Extract the [X, Y] coordinate from the center of the cell holding the provided text.  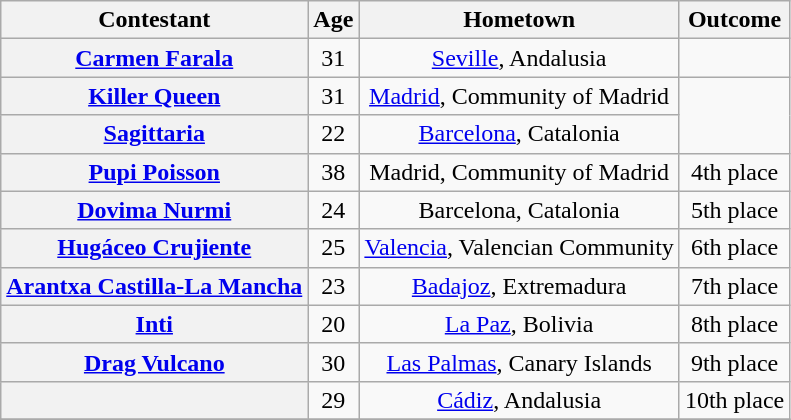
6th place [734, 248]
Outcome [734, 20]
4th place [734, 172]
24 [334, 210]
Las Palmas, Canary Islands [520, 362]
Age [334, 20]
Hugáceo Crujiente [154, 248]
La Paz, Bolivia [520, 324]
Pupi Poisson [154, 172]
Cádiz, Andalusia [520, 400]
Inti [154, 324]
Hometown [520, 20]
30 [334, 362]
Dovima Nurmi [154, 210]
Carmen Farala [154, 58]
Valencia, Valencian Community [520, 248]
Killer Queen [154, 96]
Contestant [154, 20]
23 [334, 286]
Badajoz, Extremadura [520, 286]
38 [334, 172]
Drag Vulcano [154, 362]
20 [334, 324]
29 [334, 400]
8th place [734, 324]
7th place [734, 286]
Arantxa Castilla-La Mancha [154, 286]
Sagittaria [154, 134]
25 [334, 248]
5th place [734, 210]
9th place [734, 362]
Seville, Andalusia [520, 58]
22 [334, 134]
10th place [734, 400]
